Capture the cell that displays the provided text and extract its [X, Y] central coordinate. 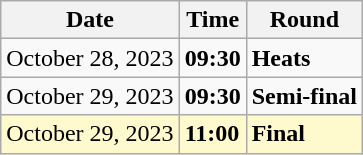
11:00 [212, 134]
Final [304, 134]
Semi-final [304, 96]
Date [90, 20]
Heats [304, 58]
October 28, 2023 [90, 58]
Time [212, 20]
Round [304, 20]
